Determine the (X, Y) coordinate at the center of the cell enclosing the given text.  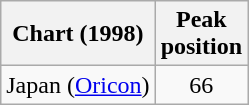
Peakposition (201, 34)
Japan (Oricon) (78, 85)
Chart (1998) (78, 34)
66 (201, 85)
